Detect which cell encompasses the target text, then output its (x, y) center coordinate. 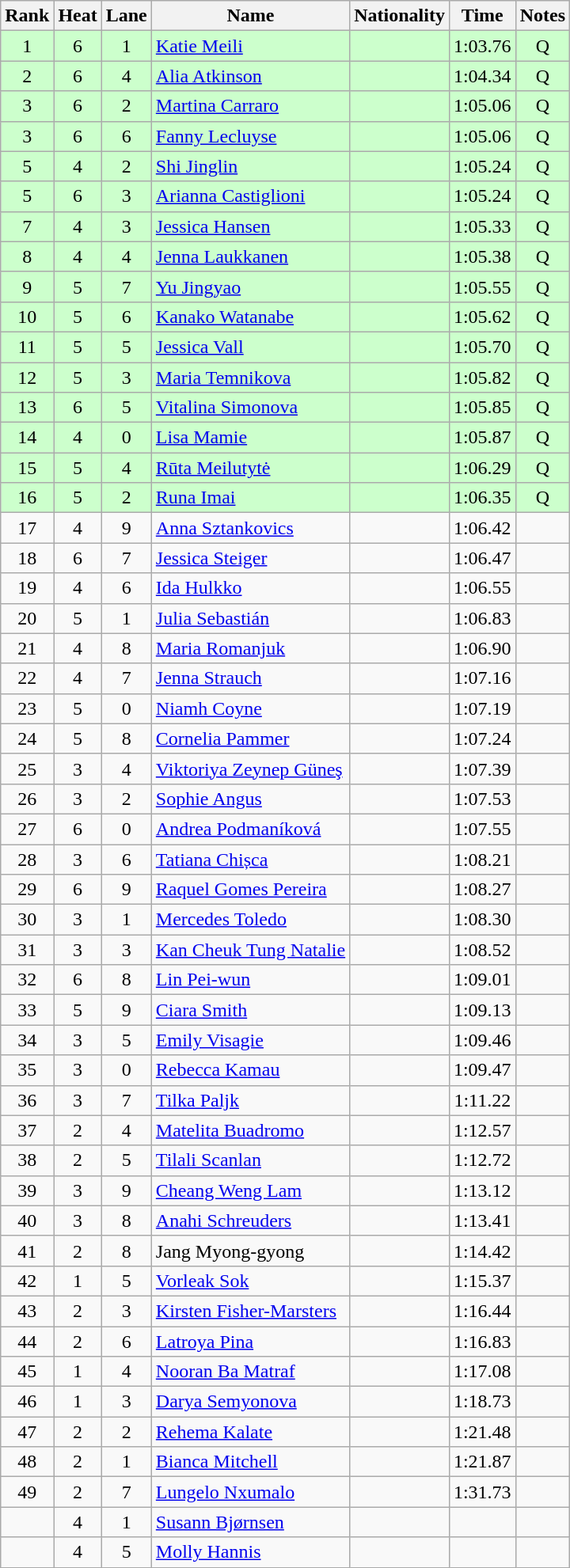
1:06.47 (482, 558)
Jessica Steiger (250, 558)
1:08.52 (482, 950)
1:05.70 (482, 347)
Anna Sztankovics (250, 528)
31 (27, 950)
1:07.24 (482, 738)
1:09.01 (482, 980)
1:05.87 (482, 438)
25 (27, 769)
49 (27, 1492)
1:07.53 (482, 799)
11 (27, 347)
Vitalina Simonova (250, 408)
Maria Romanjuk (250, 648)
13 (27, 408)
45 (27, 1372)
Lisa Mamie (250, 438)
1:05.55 (482, 287)
16 (27, 498)
Rebecca Kamau (250, 1070)
Jessica Hansen (250, 226)
Martina Carraro (250, 106)
1:09.46 (482, 1040)
Lin Pei-wun (250, 980)
1:31.73 (482, 1492)
1:07.39 (482, 769)
Time (482, 16)
1:12.57 (482, 1130)
Tilka Paljk (250, 1100)
Nationality (400, 16)
Jessica Vall (250, 347)
1:06.55 (482, 588)
39 (27, 1190)
1:07.16 (482, 678)
1:12.72 (482, 1160)
Jenna Laukkanen (250, 256)
33 (27, 1010)
Jang Myong-gyong (250, 1251)
15 (27, 468)
38 (27, 1160)
Cornelia Pammer (250, 738)
1:08.21 (482, 859)
Darya Semyonova (250, 1402)
1:08.30 (482, 920)
1:05.38 (482, 256)
Katie Meili (250, 46)
Kan Cheuk Tung Natalie (250, 950)
1:05.85 (482, 408)
1:17.08 (482, 1372)
46 (27, 1402)
43 (27, 1311)
1:06.83 (482, 618)
Viktoriya Zeynep Güneş (250, 769)
1:05.62 (482, 317)
Tilali Scanlan (250, 1160)
Susann Bjørnsen (250, 1522)
14 (27, 438)
Vorleak Sok (250, 1281)
41 (27, 1251)
Nooran Ba Matraf (250, 1372)
1:06.42 (482, 528)
Arianna Castiglioni (250, 196)
Name (250, 16)
32 (27, 980)
Latroya Pina (250, 1342)
1:21.48 (482, 1432)
20 (27, 618)
Lane (127, 16)
1:16.44 (482, 1311)
Jenna Strauch (250, 678)
1:04.34 (482, 76)
Notes (542, 16)
Raquel Gomes Pereira (250, 890)
Rūta Meilutytė (250, 468)
34 (27, 1040)
Fanny Lecluyse (250, 136)
12 (27, 378)
1:06.35 (482, 498)
1:07.19 (482, 708)
1:13.41 (482, 1221)
28 (27, 859)
Bianca Mitchell (250, 1462)
Niamh Coyne (250, 708)
Anahi Schreuders (250, 1221)
1:05.33 (482, 226)
26 (27, 799)
Runa Imai (250, 498)
Tatiana Chișca (250, 859)
27 (27, 829)
35 (27, 1070)
Sophie Angus (250, 799)
Ciara Smith (250, 1010)
36 (27, 1100)
1:05.82 (482, 378)
10 (27, 317)
1:21.87 (482, 1462)
30 (27, 920)
Cheang Weng Lam (250, 1190)
18 (27, 558)
Rank (27, 16)
29 (27, 890)
42 (27, 1281)
Maria Temnikova (250, 378)
1:09.47 (482, 1070)
Julia Sebastián (250, 618)
Shi Jinglin (250, 166)
19 (27, 588)
1:03.76 (482, 46)
17 (27, 528)
Andrea Podmaníková (250, 829)
Kirsten Fisher-Marsters (250, 1311)
22 (27, 678)
Ida Hulkko (250, 588)
23 (27, 708)
1:18.73 (482, 1402)
Yu Jingyao (250, 287)
1:16.83 (482, 1342)
Lungelo Nxumalo (250, 1492)
Mercedes Toledo (250, 920)
40 (27, 1221)
1:14.42 (482, 1251)
24 (27, 738)
37 (27, 1130)
Rehema Kalate (250, 1432)
1:06.29 (482, 468)
Emily Visagie (250, 1040)
1:09.13 (482, 1010)
1:11.22 (482, 1100)
1:07.55 (482, 829)
1:15.37 (482, 1281)
Molly Hannis (250, 1552)
1:06.90 (482, 648)
48 (27, 1462)
1:13.12 (482, 1190)
44 (27, 1342)
Matelita Buadromo (250, 1130)
Heat (78, 16)
47 (27, 1432)
21 (27, 648)
1:08.27 (482, 890)
Kanako Watanabe (250, 317)
Alia Atkinson (250, 76)
